Return the [X, Y] coordinate for the center point of the cell that contains the specified text.  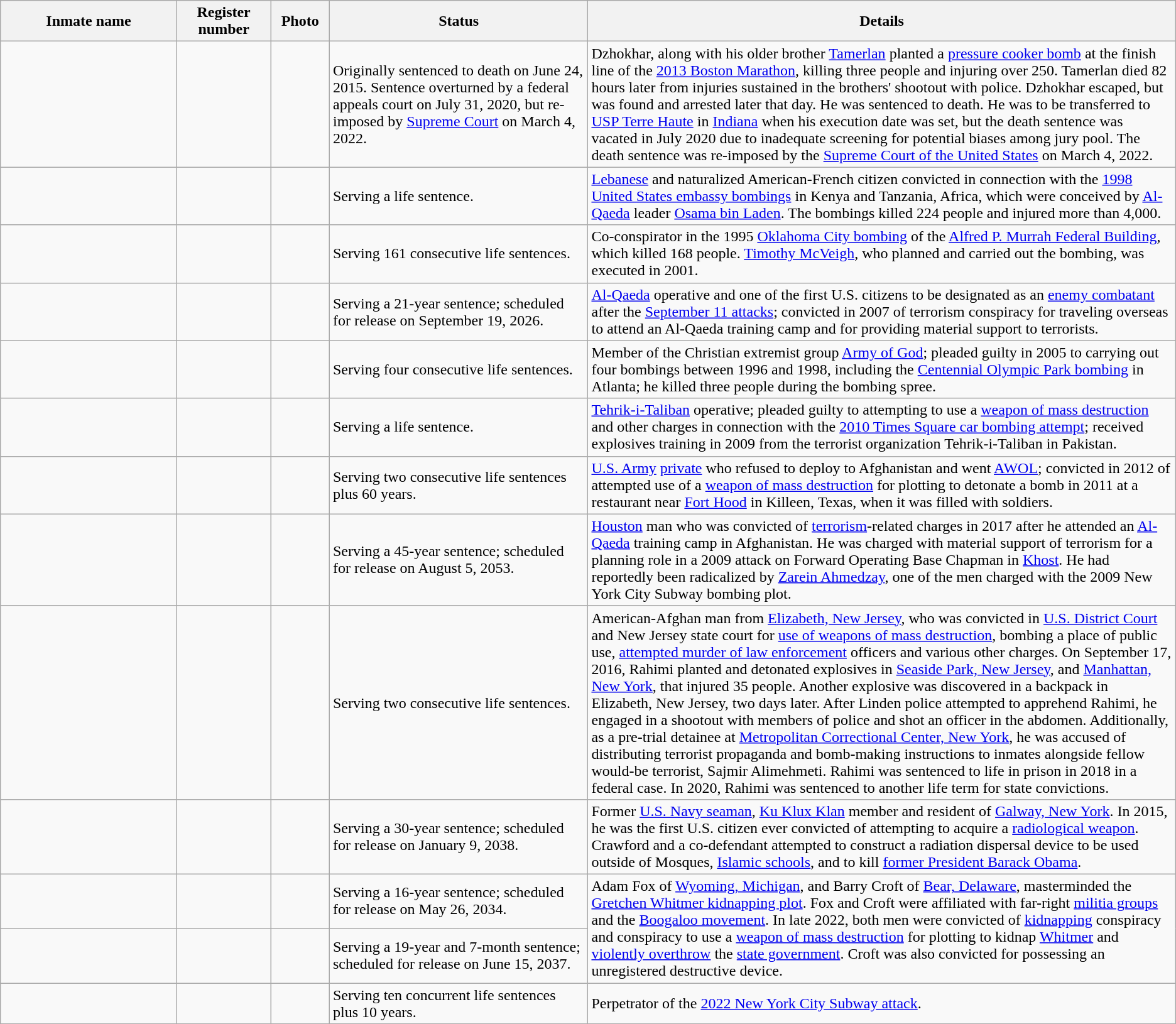
Serving 161 consecutive life sentences. [459, 254]
Serving a 45-year sentence; scheduled for release on August 5, 2053. [459, 560]
Serving a 16-year sentence; scheduled for release on May 26, 2034. [459, 901]
Details [882, 21]
Register number [224, 21]
Photo [300, 21]
Inmate name [89, 21]
Serving two consecutive life sentences. [459, 702]
Perpetrator of the 2022 New York City Subway attack. [882, 1003]
Serving a 19-year and 7-month sentence; scheduled for release on June 15, 2037. [459, 956]
Serving a 30-year sentence; scheduled for release on January 9, 2038. [459, 837]
Serving ten concurrent life sentences plus 10 years. [459, 1003]
Serving four consecutive life sentences. [459, 369]
Serving two consecutive life sentences plus 60 years. [459, 485]
Serving a 21-year sentence; scheduled for release on September 19, 2026. [459, 312]
Status [459, 21]
